For the text-containing cell, return its midpoint in [X, Y] coordinate format. 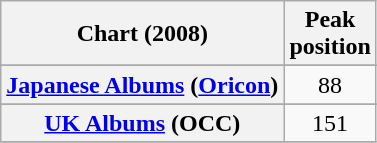
UK Albums (OCC) [142, 123]
151 [330, 123]
88 [330, 85]
Japanese Albums (Oricon) [142, 85]
Peak position [330, 34]
Chart (2008) [142, 34]
